Determine the [x, y] coordinate at the center of the cell enclosing the given text.  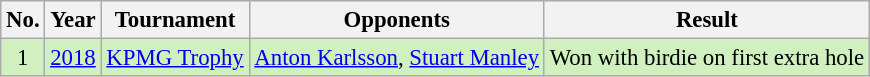
Result [706, 20]
1 [23, 58]
Tournament [175, 20]
Anton Karlsson, Stuart Manley [396, 58]
Won with birdie on first extra hole [706, 58]
Year [73, 20]
No. [23, 20]
2018 [73, 58]
Opponents [396, 20]
KPMG Trophy [175, 58]
